Find where the given text appears and provide that cell's center as [x, y] coordinate. 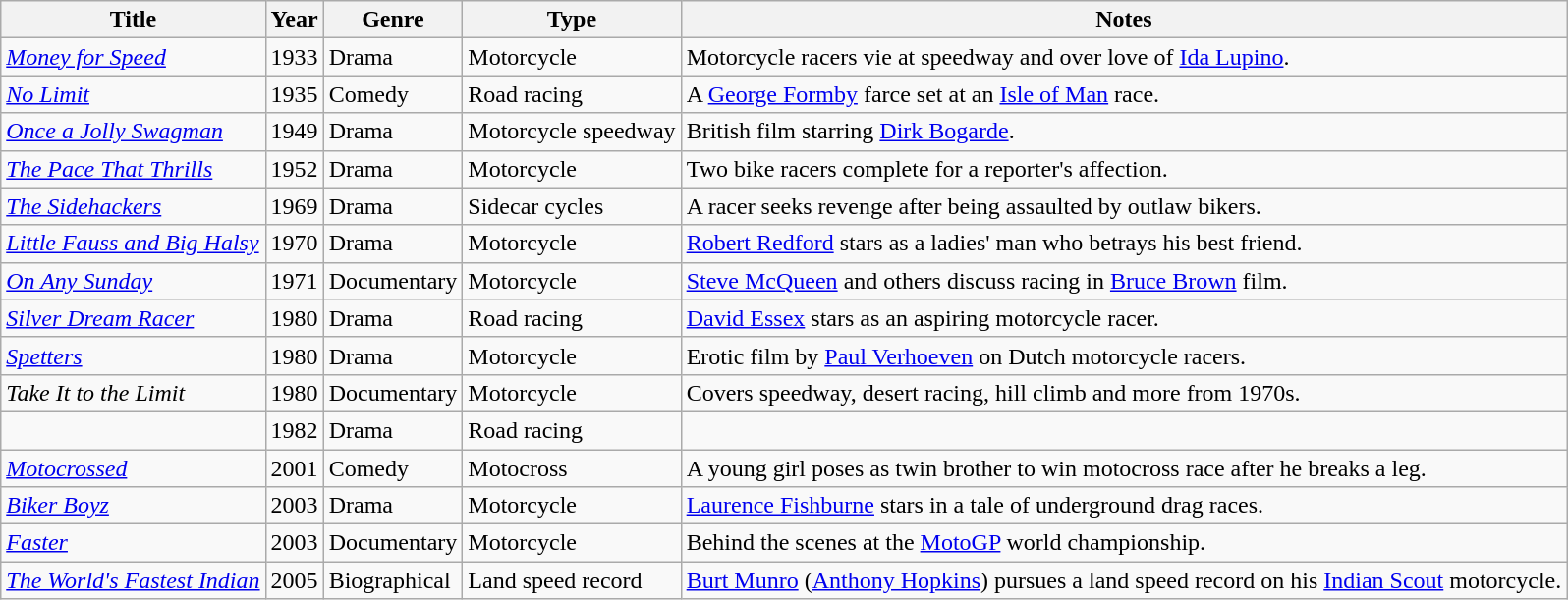
Silver Dream Racer [134, 318]
1970 [295, 244]
Biographical [393, 580]
Burt Munro (Anthony Hopkins) pursues a land speed record on his Indian Scout motorcycle. [1124, 580]
The World's Fastest Indian [134, 580]
2005 [295, 580]
Robert Redford stars as a ladies' man who betrays his best friend. [1124, 244]
Biker Boyz [134, 506]
1969 [295, 206]
1971 [295, 281]
Motorcycle racers vie at speedway and over love of Ida Lupino. [1124, 57]
Genre [393, 20]
1933 [295, 57]
Land speed record [572, 580]
Two bike racers complete for a reporter's affection. [1124, 169]
Covers speedway, desert racing, hill climb and more from 1970s. [1124, 393]
1949 [295, 132]
Notes [1124, 20]
1935 [295, 94]
British film starring Dirk Bogarde. [1124, 132]
Take It to the Limit [134, 393]
1952 [295, 169]
Erotic film by Paul Verhoeven on Dutch motorcycle racers. [1124, 355]
Laurence Fishburne stars in a tale of underground drag races. [1124, 506]
The Sidehackers [134, 206]
Motorcycle speedway [572, 132]
A George Formby farce set at an Isle of Man race. [1124, 94]
Motocrossed [134, 468]
Type [572, 20]
1982 [295, 430]
Steve McQueen and others discuss racing in Bruce Brown film. [1124, 281]
Faster [134, 543]
Sidecar cycles [572, 206]
Title [134, 20]
Once a Jolly Swagman [134, 132]
Money for Speed [134, 57]
David Essex stars as an aspiring motorcycle racer. [1124, 318]
Motocross [572, 468]
Little Fauss and Big Halsy [134, 244]
Behind the scenes at the MotoGP world championship. [1124, 543]
No Limit [134, 94]
Spetters [134, 355]
A young girl poses as twin brother to win motocross race after he breaks a leg. [1124, 468]
A racer seeks revenge after being assaulted by outlaw bikers. [1124, 206]
Year [295, 20]
On Any Sunday [134, 281]
2001 [295, 468]
The Pace That Thrills [134, 169]
